Return (X, Y) of the center of cell containing provided text 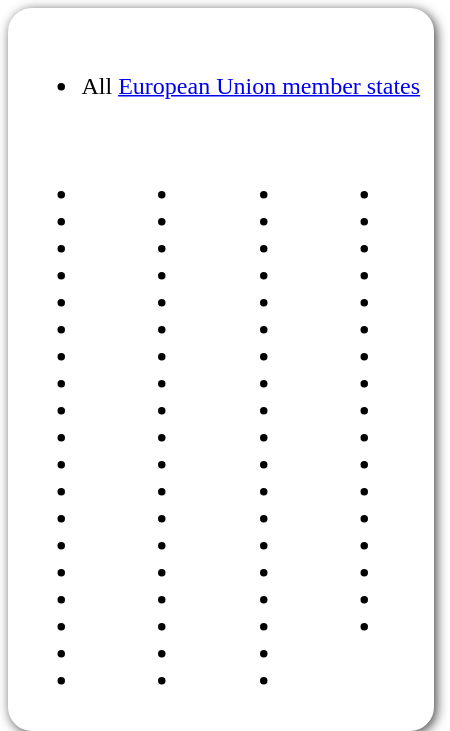
All European Union member states (221, 72)
